Identify which cell holds the provided text, then report its (X, Y) central coordinate. 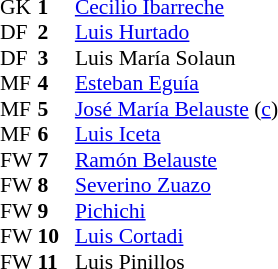
7 (56, 160)
3 (56, 58)
Luis Hurtado (176, 33)
Esteban Eguía (176, 83)
Luis María Solaun (176, 58)
8 (56, 185)
5 (56, 109)
Pichichi (176, 211)
Ramón Belauste (176, 160)
Luis Iceta (176, 135)
9 (56, 211)
José María Belauste (c) (176, 109)
6 (56, 135)
10 (56, 237)
4 (56, 83)
2 (56, 33)
Luis Cortadi (176, 237)
Severino Zuazo (176, 185)
